Identify which cell holds the provided text, then report its (X, Y) central coordinate. 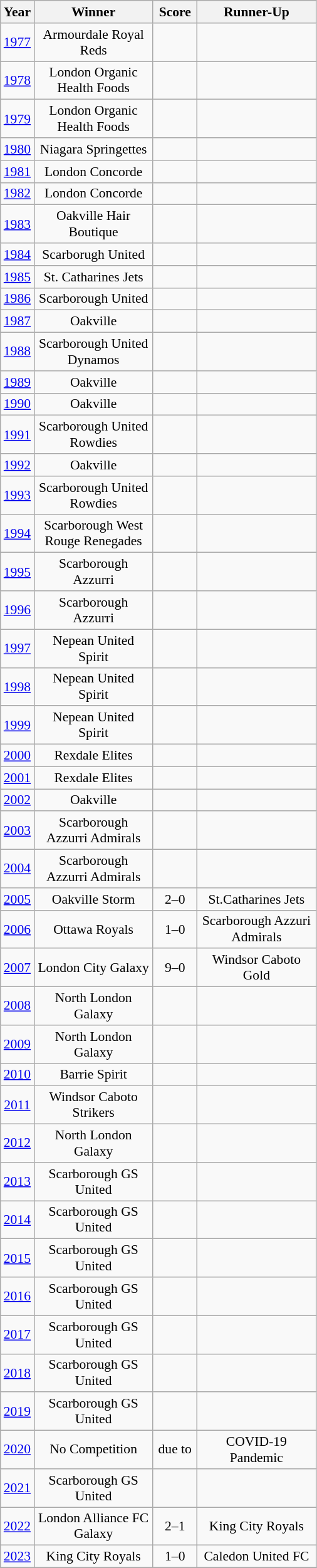
1999 (18, 726)
2002 (18, 800)
1977 (18, 43)
1979 (18, 119)
Year (18, 12)
2023 (18, 1557)
London City Galaxy (93, 968)
1998 (18, 687)
1997 (18, 648)
1991 (18, 435)
1994 (18, 534)
2011 (18, 1105)
2014 (18, 1220)
2008 (18, 1006)
Runner-Up (256, 12)
2021 (18, 1488)
Windsor Caboto Strikers (93, 1105)
2–0 (175, 899)
2015 (18, 1258)
2018 (18, 1372)
Scarborough Azzuri Admirals (256, 929)
2001 (18, 778)
1983 (18, 224)
Score (175, 12)
2012 (18, 1143)
1992 (18, 465)
1981 (18, 172)
1987 (18, 321)
COVID-19 Pandemic (256, 1450)
2009 (18, 1044)
Scarborough West Rouge Renegades (93, 534)
1988 (18, 352)
2016 (18, 1296)
Scarborough United (93, 299)
Armourdale Royal Reds (93, 43)
Niagara Springettes (93, 149)
2017 (18, 1335)
1990 (18, 404)
St.Catharines Jets (256, 899)
2022 (18, 1527)
2006 (18, 929)
2000 (18, 756)
2003 (18, 831)
Oakville Storm (93, 899)
Ottawa Royals (93, 929)
9–0 (175, 968)
Scarborugh United (93, 254)
due to (175, 1450)
1984 (18, 254)
1993 (18, 495)
Winner (93, 12)
2013 (18, 1182)
London Alliance FC Galaxy (93, 1527)
1996 (18, 610)
1980 (18, 149)
2007 (18, 968)
2010 (18, 1075)
St. Catharines Jets (93, 277)
1995 (18, 572)
Windsor Caboto Gold (256, 968)
2005 (18, 899)
2020 (18, 1450)
Scarborough United Dynamos (93, 352)
2004 (18, 869)
1989 (18, 382)
1985 (18, 277)
1978 (18, 80)
Caledon United FC (256, 1557)
No Competition (93, 1450)
1986 (18, 299)
2019 (18, 1411)
2–1 (175, 1527)
1982 (18, 194)
Oakville Hair Boutique (93, 224)
Barrie Spirit (93, 1075)
